Capture the cell that displays the provided text and extract its (X, Y) central coordinate. 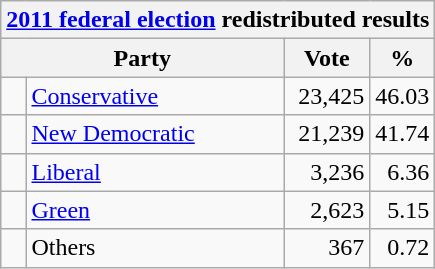
23,425 (327, 96)
Others (155, 248)
% (402, 58)
Vote (327, 58)
6.36 (402, 172)
0.72 (402, 248)
Liberal (155, 172)
2,623 (327, 210)
2011 federal election redistributed results (218, 20)
Green (155, 210)
5.15 (402, 210)
Party (142, 58)
41.74 (402, 134)
New Democratic (155, 134)
367 (327, 248)
3,236 (327, 172)
Conservative (155, 96)
46.03 (402, 96)
21,239 (327, 134)
